From the cell containing the given text, extract its center point as (x, y) coordinate. 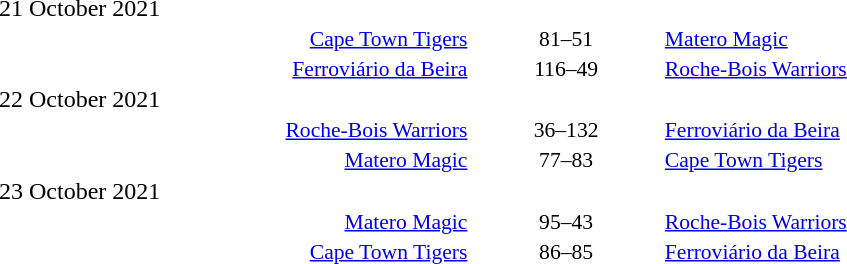
81–51 (566, 38)
116–49 (566, 68)
77–83 (566, 160)
95–43 (566, 222)
36–132 (566, 130)
